Provide the (X, Y) coordinate of the cell's center where the given text is located.  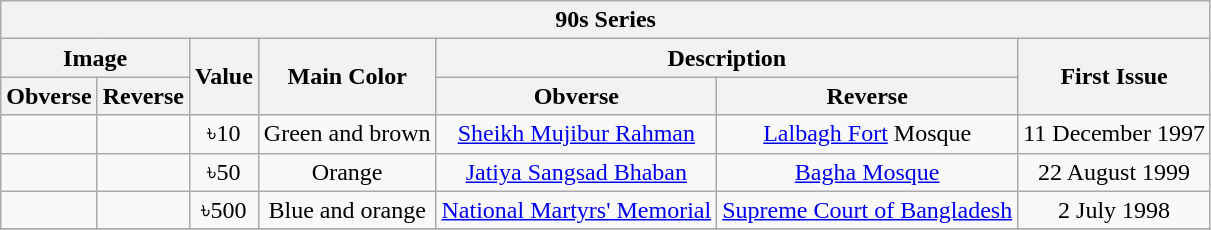
Main Color (347, 77)
90s Series (606, 20)
Lalbagh Fort Mosque (868, 134)
Jatiya Sangsad Bhaban (576, 172)
Supreme Court of Bangladesh (868, 210)
2 July 1998 (1114, 210)
৳500 (224, 210)
11 December 1997 (1114, 134)
৳50 (224, 172)
Orange (347, 172)
Green and brown (347, 134)
Blue and orange (347, 210)
First Issue (1114, 77)
Bagha Mosque (868, 172)
Sheikh Mujibur Rahman (576, 134)
Description (727, 58)
National Martyrs' Memorial (576, 210)
22 August 1999 (1114, 172)
৳10 (224, 134)
Image (96, 58)
Value (224, 77)
